Output the [x, y] coordinate of the center of the cell containing the given text.  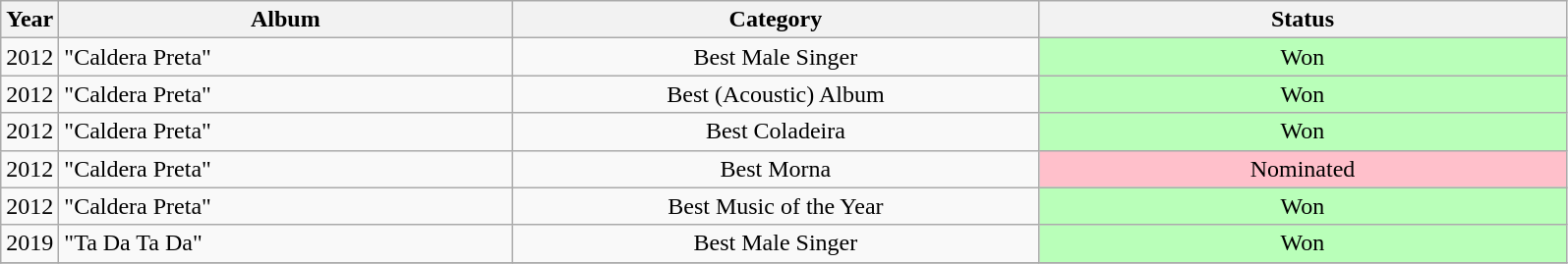
Best Music of the Year [776, 206]
Year [29, 20]
Status [1303, 20]
Category [776, 20]
"Ta Da Ta Da" [285, 243]
Best Morna [776, 169]
Nominated [1303, 169]
Best Coladeira [776, 132]
Best (Acoustic) Album [776, 94]
2019 [29, 243]
Album [285, 20]
